Output the [X, Y] coordinate of the center of the cell containing the given text.  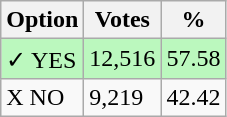
9,219 [122, 97]
✓ YES [42, 59]
42.42 [194, 97]
% [194, 20]
Votes [122, 20]
57.58 [194, 59]
X NO [42, 97]
Option [42, 20]
12,516 [122, 59]
